For the text-containing cell, return its midpoint in [x, y] coordinate format. 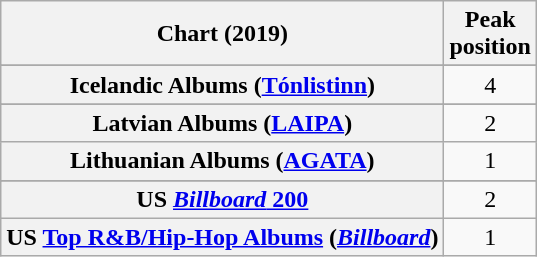
Latvian Albums (LAIPA) [222, 123]
Peakposition [490, 34]
Chart (2019) [222, 34]
Icelandic Albums (Tónlistinn) [222, 85]
4 [490, 85]
US Billboard 200 [222, 199]
US Top R&B/Hip-Hop Albums (Billboard) [222, 237]
Lithuanian Albums (AGATA) [222, 161]
